Scan for the cell matching the given text and deliver its (X, Y) coordinate at center. 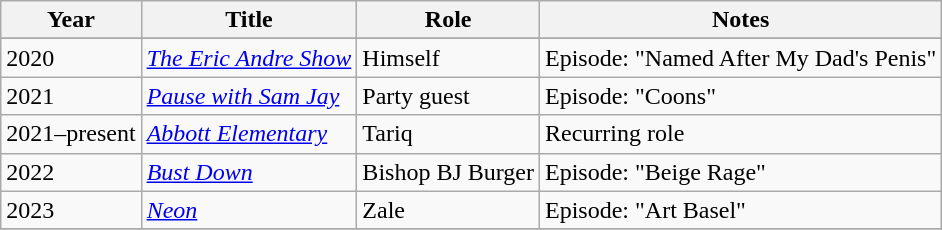
Zale (448, 210)
Episode: "Coons" (740, 96)
Episode: "Beige Rage" (740, 172)
2020 (71, 58)
Tariq (448, 134)
Bust Down (249, 172)
2021 (71, 96)
The Eric Andre Show (249, 58)
Party guest (448, 96)
Role (448, 20)
Recurring role (740, 134)
2023 (71, 210)
2022 (71, 172)
Title (249, 20)
Neon (249, 210)
2021–present (71, 134)
Himself (448, 58)
Episode: "Named After My Dad's Penis" (740, 58)
Episode: "Art Basel" (740, 210)
Pause with Sam Jay (249, 96)
Bishop BJ Burger (448, 172)
Year (71, 20)
Notes (740, 20)
Abbott Elementary (249, 134)
